Pinpoint the cell where the given text exists, returning its [x, y] midpoint coordinate. 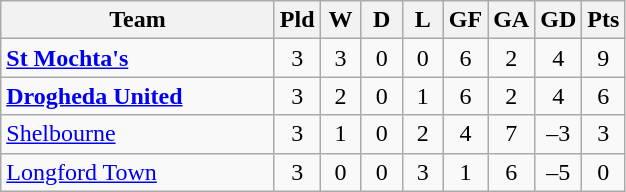
9 [604, 58]
GD [558, 20]
D [382, 20]
Team [138, 20]
GA [512, 20]
GF [465, 20]
Pts [604, 20]
–3 [558, 134]
Pld [297, 20]
–5 [558, 172]
Longford Town [138, 172]
W [340, 20]
Drogheda United [138, 96]
L [422, 20]
7 [512, 134]
Shelbourne [138, 134]
St Mochta's [138, 58]
